Locate the cell with the specified text and output its (X, Y) center coordinate. 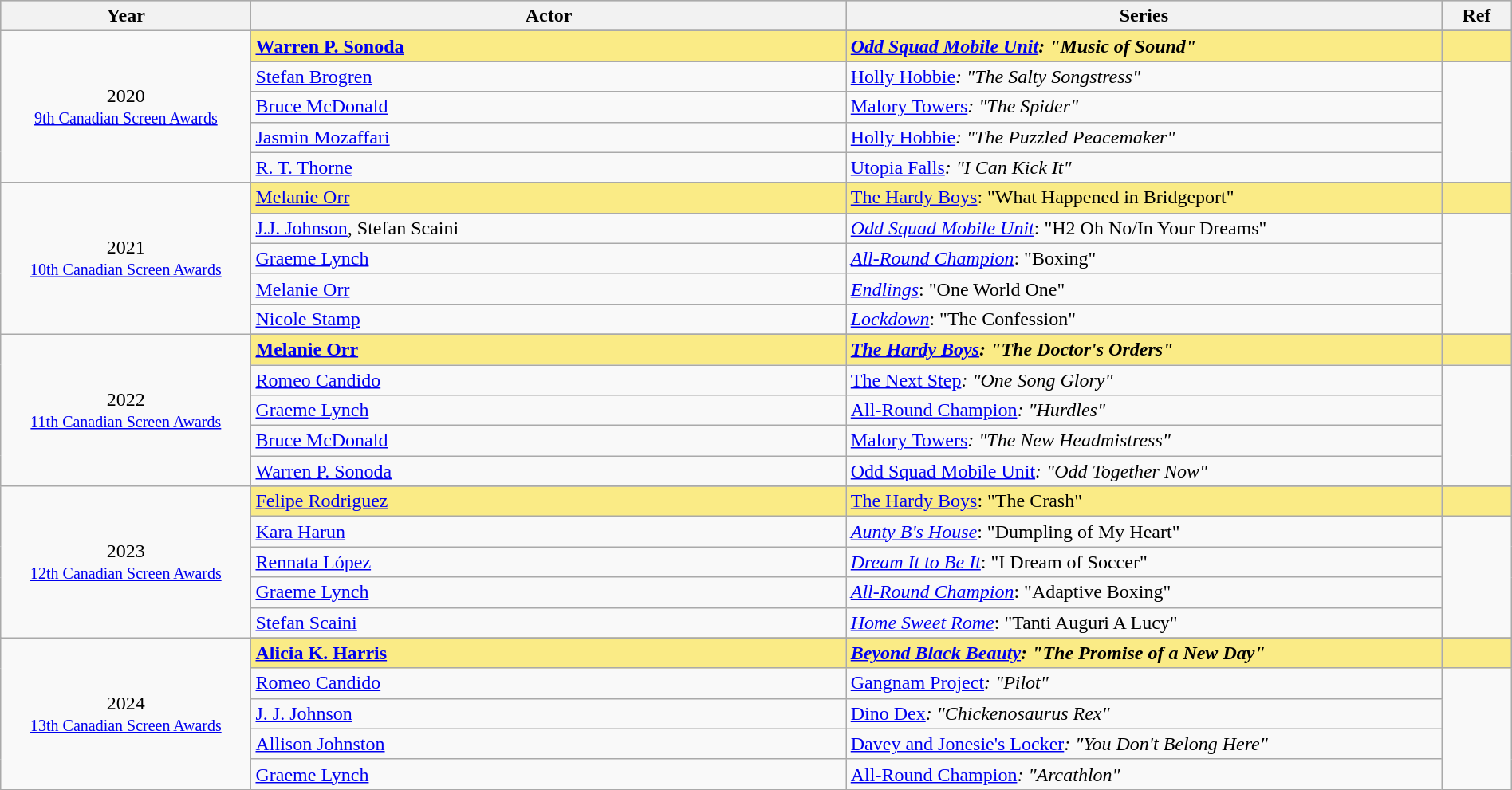
J.J. Johnson, Stefan Scaini (549, 228)
Ref (1477, 16)
Dream It to Be It: "I Dream of Soccer" (1144, 562)
2024 13th Canadian Screen Awards (126, 713)
Felipe Rodriguez (549, 501)
Gangnam Project: "Pilot" (1144, 683)
Malory Towers: "The Spider" (1144, 107)
Holly Hobbie: "The Puzzled Peacemaker" (1144, 137)
Actor (549, 16)
The Next Step: "One Song Glory" (1144, 380)
Nicole Stamp (549, 319)
Beyond Black Beauty: "The Promise of a New Day" (1144, 653)
Stefan Scaini (549, 623)
Odd Squad Mobile Unit: "Music of Sound" (1144, 46)
Malory Towers: "The New Headmistress" (1144, 441)
Holly Hobbie: "The Salty Songstress" (1144, 77)
Dino Dex: "Chickenosaurus Rex" (1144, 713)
Utopia Falls: "I Can Kick It" (1144, 167)
Lockdown: "The Confession" (1144, 319)
Allison Johnston (549, 744)
2022 11th Canadian Screen Awards (126, 410)
Aunty B's House: "Dumpling of My Heart" (1144, 532)
Kara Harun (549, 532)
Jasmin Mozaffari (549, 137)
Odd Squad Mobile Unit: "H2 Oh No/In Your Dreams" (1144, 228)
The Hardy Boys: "What Happened in Bridgeport" (1144, 198)
2021 10th Canadian Screen Awards (126, 258)
Rennata López (549, 562)
All-Round Champion: "Boxing" (1144, 258)
All-Round Champion: "Arcathlon" (1144, 774)
Odd Squad Mobile Unit: "Odd Together Now" (1144, 471)
Year (126, 16)
2023 12th Canadian Screen Awards (126, 562)
The Hardy Boys: "The Doctor's Orders" (1144, 349)
R. T. Thorne (549, 167)
2020 9th Canadian Screen Awards (126, 107)
Alicia K. Harris (549, 653)
All-Round Champion: "Adaptive Boxing" (1144, 592)
Endlings: "One World One" (1144, 289)
Stefan Brogren (549, 77)
The Hardy Boys: "The Crash" (1144, 501)
Davey and Jonesie's Locker: "You Don't Belong Here" (1144, 744)
Home Sweet Rome: "Tanti Auguri A Lucy" (1144, 623)
J. J. Johnson (549, 713)
All-Round Champion: "Hurdles" (1144, 411)
Series (1144, 16)
